Identify which cell holds the provided text, then report its (x, y) central coordinate. 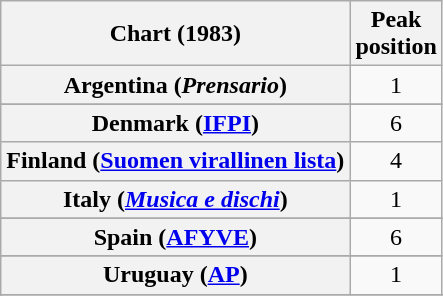
Uruguay (AP) (176, 275)
Peakposition (396, 34)
Argentina (Prensario) (176, 85)
4 (396, 161)
Finland (Suomen virallinen lista) (176, 161)
Spain (AFYVE) (176, 237)
Chart (1983) (176, 34)
Denmark (IFPI) (176, 123)
Italy (Musica e dischi) (176, 199)
